Determine the [x, y] coordinate at the center of the cell enclosing the given text.  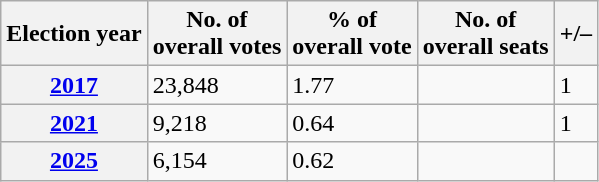
% ofoverall vote [352, 34]
1.77 [352, 85]
2025 [74, 161]
23,848 [217, 85]
2017 [74, 85]
2021 [74, 123]
9,218 [217, 123]
6,154 [217, 161]
Election year [74, 34]
0.64 [352, 123]
No. ofoverall seats [486, 34]
0.62 [352, 161]
+/– [576, 34]
No. ofoverall votes [217, 34]
